For the text-containing cell, return its midpoint in (x, y) coordinate format. 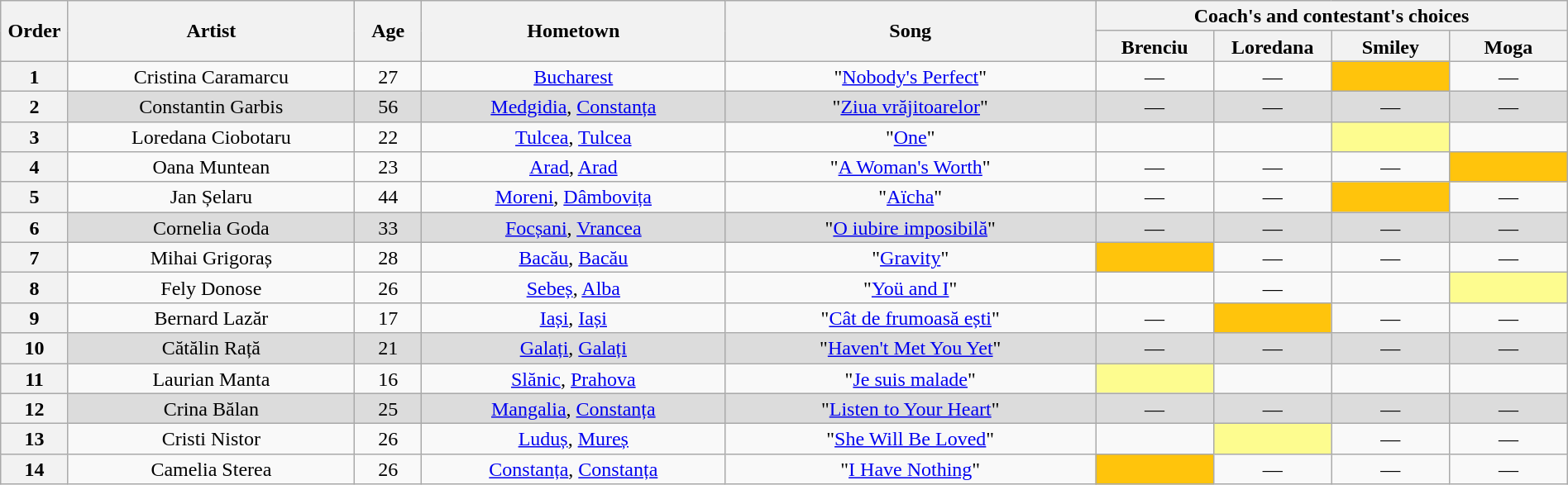
23 (389, 167)
Cătălin Rață (211, 349)
Iași, Iași (574, 317)
Order (35, 31)
11 (35, 378)
22 (389, 137)
Bucharest (574, 76)
56 (389, 106)
"Listen to Your Heart" (911, 408)
Cristina Caramarcu (211, 76)
27 (389, 76)
Medgidia, Constanța (574, 106)
"Gravity" (911, 258)
Fely Donose (211, 288)
Luduș, Mureș (574, 440)
Loredana (1272, 46)
Constantin Garbis (211, 106)
6 (35, 228)
"A Woman's Worth" (911, 167)
"I Have Nothing" (911, 469)
28 (389, 258)
"Ziua vrăjitoarelor" (911, 106)
12 (35, 408)
16 (389, 378)
Crina Bălan (211, 408)
"Cât de frumoasă ești" (911, 317)
1 (35, 76)
"O iubire imposibilă" (911, 228)
"Aïcha" (911, 197)
Galați, Galați (574, 349)
"One" (911, 137)
Cristi Nistor (211, 440)
Bacău, Bacău (574, 258)
Brenciu (1154, 46)
"Haven't Met You Yet" (911, 349)
Mangalia, Constanța (574, 408)
Age (389, 31)
"She Will Be Loved" (911, 440)
Constanța, Constanța (574, 469)
9 (35, 317)
Arad, Arad (574, 167)
Jan Șelaru (211, 197)
17 (389, 317)
Camelia Sterea (211, 469)
Moga (1508, 46)
10 (35, 349)
7 (35, 258)
Focșani, Vrancea (574, 228)
Song (911, 31)
"Nobody's Perfect" (911, 76)
Tulcea, Tulcea (574, 137)
Hometown (574, 31)
Slănic, Prahova (574, 378)
44 (389, 197)
4 (35, 167)
14 (35, 469)
Cornelia Goda (211, 228)
Moreni, Dâmbovița (574, 197)
33 (389, 228)
8 (35, 288)
Laurian Manta (211, 378)
Loredana Ciobotaru (211, 137)
Smiley (1391, 46)
Artist (211, 31)
Mihai Grigoraș (211, 258)
2 (35, 106)
21 (389, 349)
"Yoü and I" (911, 288)
Sebeș, Alba (574, 288)
25 (389, 408)
13 (35, 440)
Bernard Lazăr (211, 317)
"Je suis malade" (911, 378)
Oana Muntean (211, 167)
3 (35, 137)
Coach's and contestant's choices (1331, 17)
5 (35, 197)
